Capture the cell that displays the provided text and extract its [x, y] central coordinate. 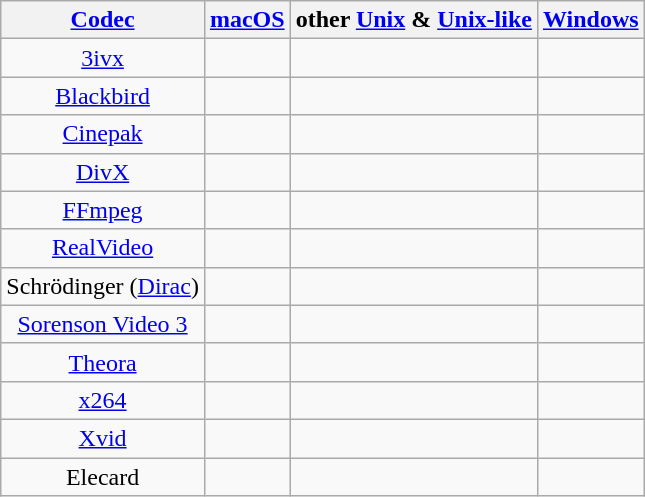
DivX [103, 172]
Windows [590, 20]
Cinepak [103, 134]
RealVideo [103, 248]
other Unix & Unix-like [414, 20]
Schrödinger (Dirac) [103, 286]
FFmpeg [103, 210]
Sorenson Video 3 [103, 324]
Elecard [103, 477]
Codec [103, 20]
Xvid [103, 438]
macOS [247, 20]
Theora [103, 362]
x264 [103, 400]
3ivx [103, 58]
Blackbird [103, 96]
